Return (X, Y) of the center of cell containing provided text 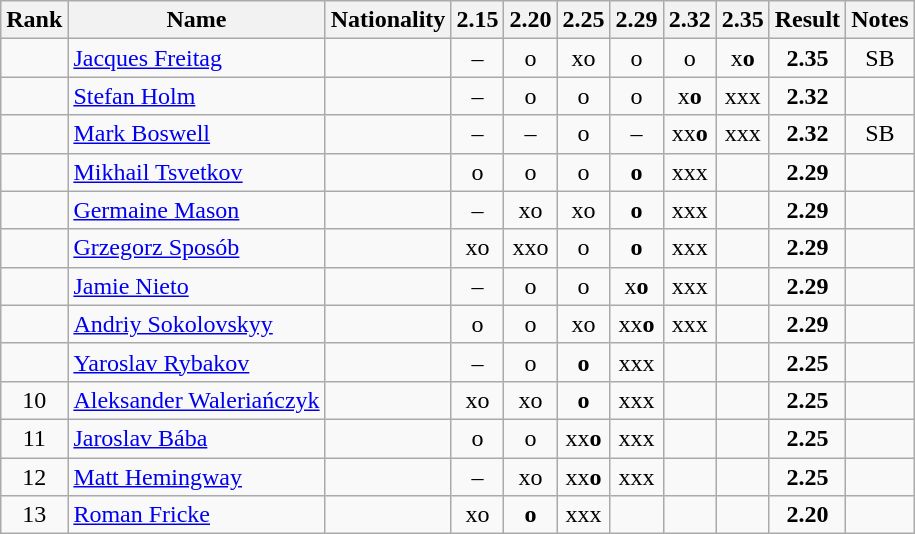
Rank (34, 20)
11 (34, 438)
Nationality (388, 20)
Aleksander Waleriańczyk (196, 400)
Matt Hemingway (196, 477)
Roman Fricke (196, 515)
Yaroslav Rybakov (196, 362)
Notes (880, 20)
Name (196, 20)
Jacques Freitag (196, 58)
13 (34, 515)
Mark Boswell (196, 134)
10 (34, 400)
12 (34, 477)
2.15 (478, 20)
Jamie Nieto (196, 286)
Jaroslav Bába (196, 438)
Germaine Mason (196, 210)
Mikhail Tsvetkov (196, 172)
Grzegorz Sposób (196, 248)
Stefan Holm (196, 96)
Result (807, 20)
Andriy Sokolovskyy (196, 324)
